Determine the (x, y) coordinate at the center of the cell enclosing the given text.  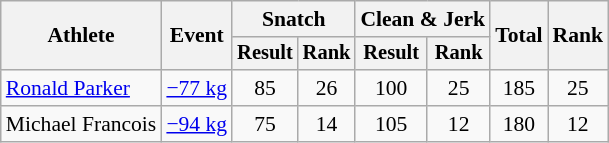
Event (196, 36)
185 (518, 88)
105 (391, 124)
Clean & Jerk (422, 19)
Snatch (294, 19)
Total (518, 36)
85 (265, 88)
−94 kg (196, 124)
75 (265, 124)
Ronald Parker (82, 88)
180 (518, 124)
100 (391, 88)
−77 kg (196, 88)
Athlete (82, 36)
Michael Francois (82, 124)
14 (327, 124)
26 (327, 88)
